Return [x, y] of the center of cell containing provided text 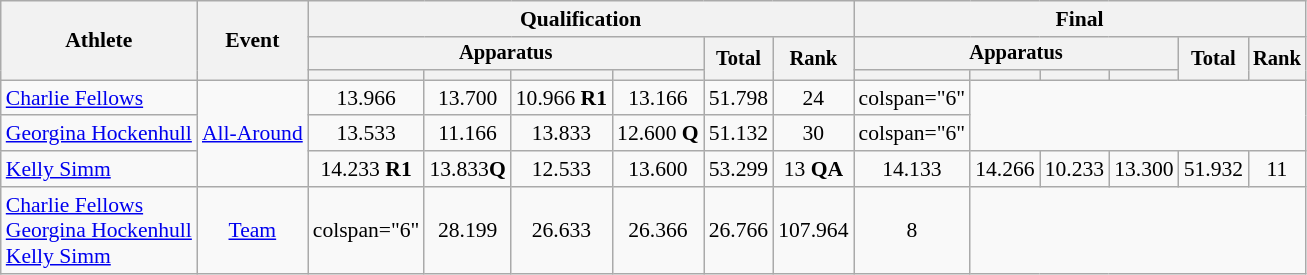
Final [1080, 19]
11 [1277, 169]
28.199 [467, 230]
51.798 [738, 98]
107.964 [813, 230]
14.233 R1 [366, 169]
Qualification [581, 19]
13.833Q [467, 169]
13 QA [813, 169]
8 [912, 230]
Charlie Fellows [99, 98]
13.166 [658, 98]
10.966 R1 [562, 98]
14.133 [912, 169]
26.633 [562, 230]
Team [252, 230]
13.700 [467, 98]
51.932 [1214, 169]
24 [813, 98]
13.300 [1144, 169]
26.766 [738, 230]
Athlete [99, 40]
26.366 [658, 230]
51.132 [738, 134]
13.966 [366, 98]
13.600 [658, 169]
Charlie FellowsGeorgina HockenhullKelly Simm [99, 230]
13.533 [366, 134]
10.233 [1074, 169]
12.533 [562, 169]
Event [252, 40]
30 [813, 134]
12.600 Q [658, 134]
Georgina Hockenhull [99, 134]
53.299 [738, 169]
Kelly Simm [99, 169]
13.833 [562, 134]
11.166 [467, 134]
All-Around [252, 134]
14.266 [1004, 169]
